Pinpoint the cell where the given text exists, returning its (x, y) midpoint coordinate. 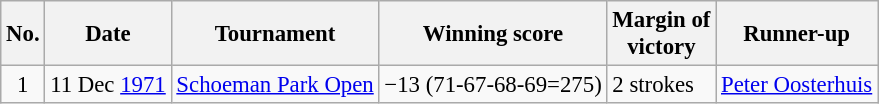
Peter Oosterhuis (797, 85)
2 strokes (662, 85)
1 (23, 85)
Runner-up (797, 34)
Tournament (275, 34)
11 Dec 1971 (108, 85)
Date (108, 34)
Winning score (493, 34)
Margin ofvictory (662, 34)
No. (23, 34)
−13 (71-67-68-69=275) (493, 85)
Schoeman Park Open (275, 85)
